Search for the cell housing the specified text and yield its [x, y] center coordinate. 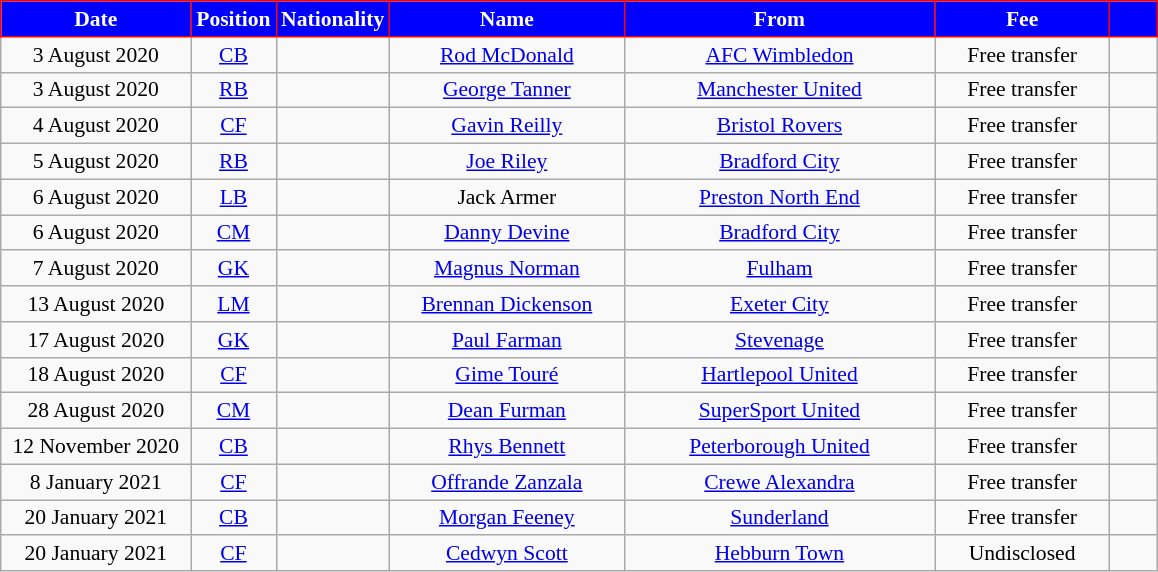
Joe Riley [506, 162]
Paul Farman [506, 340]
From [779, 19]
Fee [1022, 19]
Rhys Bennett [506, 447]
Name [506, 19]
Brennan Dickenson [506, 304]
Gime Touré [506, 375]
Offrande Zanzala [506, 482]
Magnus Norman [506, 269]
Peterborough United [779, 447]
12 November 2020 [96, 447]
28 August 2020 [96, 411]
Sunderland [779, 518]
7 August 2020 [96, 269]
Position [234, 19]
SuperSport United [779, 411]
Morgan Feeney [506, 518]
Fulham [779, 269]
Nationality [332, 19]
Hartlepool United [779, 375]
Crewe Alexandra [779, 482]
Danny Devine [506, 233]
4 August 2020 [96, 126]
Date [96, 19]
Rod McDonald [506, 55]
17 August 2020 [96, 340]
5 August 2020 [96, 162]
Gavin Reilly [506, 126]
Dean Furman [506, 411]
Undisclosed [1022, 554]
8 January 2021 [96, 482]
LB [234, 197]
Stevenage [779, 340]
Exeter City [779, 304]
Manchester United [779, 90]
AFC Wimbledon [779, 55]
Preston North End [779, 197]
18 August 2020 [96, 375]
LM [234, 304]
Bristol Rovers [779, 126]
13 August 2020 [96, 304]
Cedwyn Scott [506, 554]
George Tanner [506, 90]
Hebburn Town [779, 554]
Jack Armer [506, 197]
